Output the (x, y) coordinate of the center of the cell containing the given text.  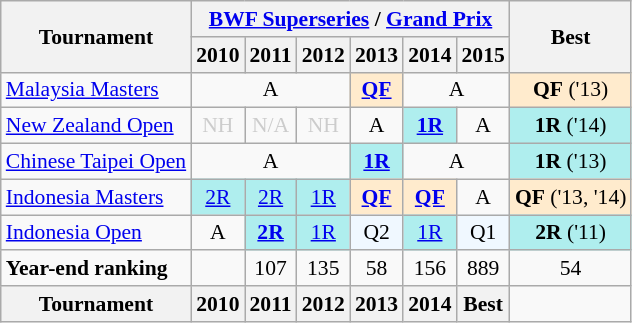
58 (376, 269)
Indonesia Masters (96, 197)
Q1 (484, 233)
QF ('13, '14) (571, 197)
1R ('14) (571, 126)
54 (571, 269)
2R ('11) (571, 233)
156 (430, 269)
2015 (484, 55)
107 (270, 269)
1R ('13) (571, 162)
New Zealand Open (96, 126)
Chinese Taipei Open (96, 162)
135 (324, 269)
BWF Superseries / Grand Prix (350, 19)
889 (484, 269)
Year-end ranking (96, 269)
Indonesia Open (96, 233)
Malaysia Masters (96, 90)
QF ('13) (571, 90)
N/A (270, 126)
Q2 (376, 233)
